From the cell containing the given text, extract its center point as [X, Y] coordinate. 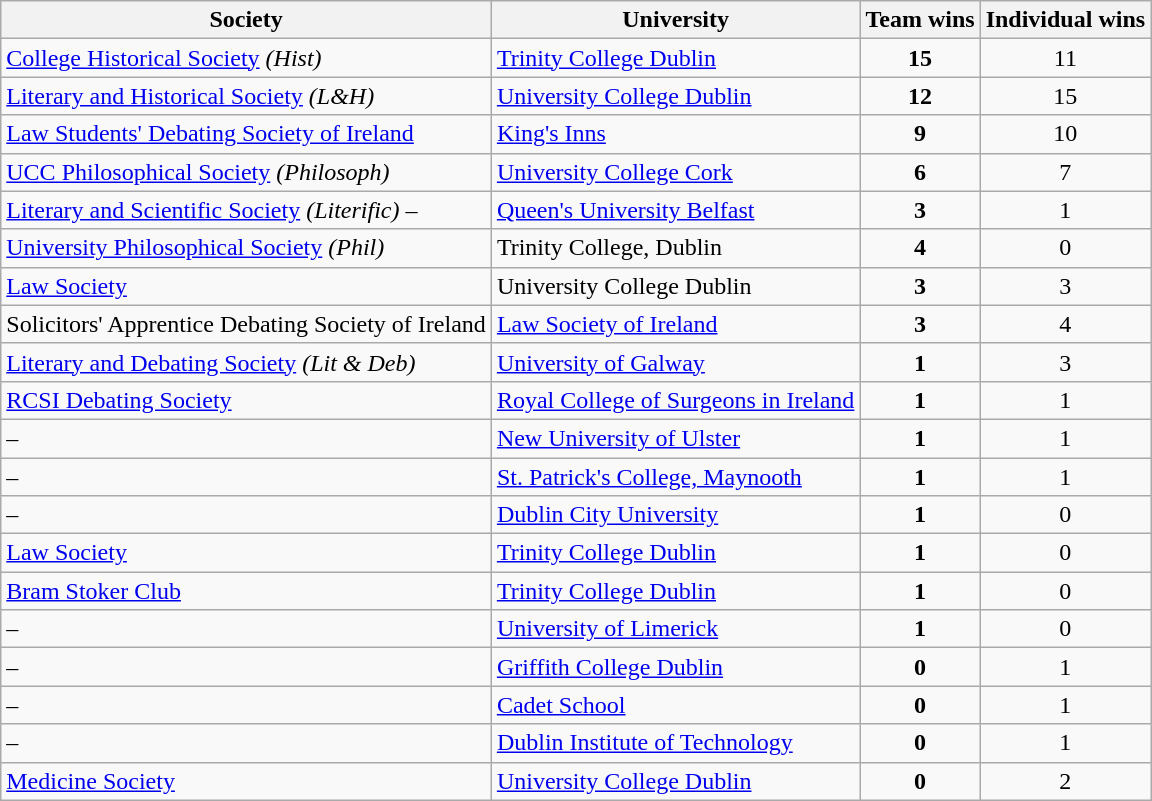
Solicitors' Apprentice Debating Society of Ireland [246, 324]
Law Society of Ireland [676, 324]
Literary and Debating Society (Lit & Deb) [246, 362]
University Philosophical Society (Phil) [246, 248]
University College Cork [676, 172]
UCC Philosophical Society (Philosoph) [246, 172]
Law Students' Debating Society of Ireland [246, 134]
Literary and Historical Society (L&H) [246, 96]
King's Inns [676, 134]
Dublin City University [676, 515]
Griffith College Dublin [676, 667]
College Historical Society (Hist) [246, 58]
Society [246, 20]
Individual wins [1065, 20]
University [676, 20]
12 [920, 96]
6 [920, 172]
Literary and Scientific Society (Literific) – [246, 210]
Cadet School [676, 705]
University of Galway [676, 362]
2 [1065, 781]
10 [1065, 134]
9 [920, 134]
University of Limerick [676, 629]
Bram Stoker Club [246, 591]
Royal College of Surgeons in Ireland [676, 400]
Queen's University Belfast [676, 210]
7 [1065, 172]
Team wins [920, 20]
New University of Ulster [676, 438]
Trinity College, Dublin [676, 248]
RCSI Debating Society [246, 400]
St. Patrick's College, Maynooth [676, 477]
Medicine Society [246, 781]
Dublin Institute of Technology [676, 743]
11 [1065, 58]
